Return (x, y) of the center of cell containing provided text 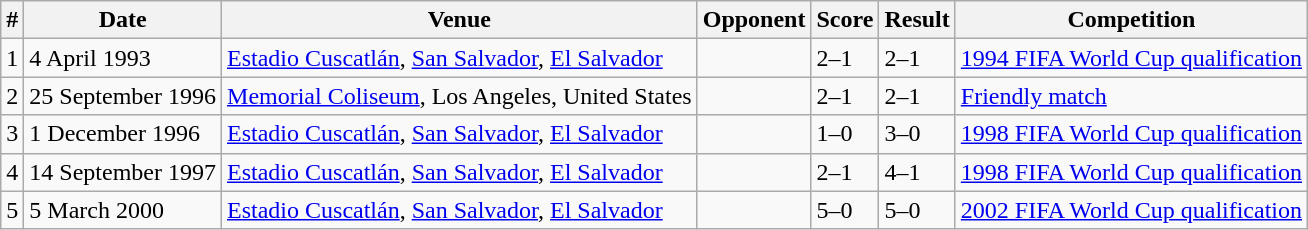
Memorial Coliseum, Los Angeles, United States (460, 96)
1 December 1996 (123, 134)
# (12, 20)
14 September 1997 (123, 172)
Competition (1131, 20)
4 April 1993 (123, 58)
5 (12, 210)
5 March 2000 (123, 210)
Date (123, 20)
2002 FIFA World Cup qualification (1131, 210)
4 (12, 172)
3 (12, 134)
1994 FIFA World Cup qualification (1131, 58)
Result (917, 20)
Friendly match (1131, 96)
4–1 (917, 172)
Opponent (754, 20)
1–0 (845, 134)
Score (845, 20)
1 (12, 58)
25 September 1996 (123, 96)
2 (12, 96)
Venue (460, 20)
3–0 (917, 134)
